For the text-containing cell, return its midpoint in [X, Y] coordinate format. 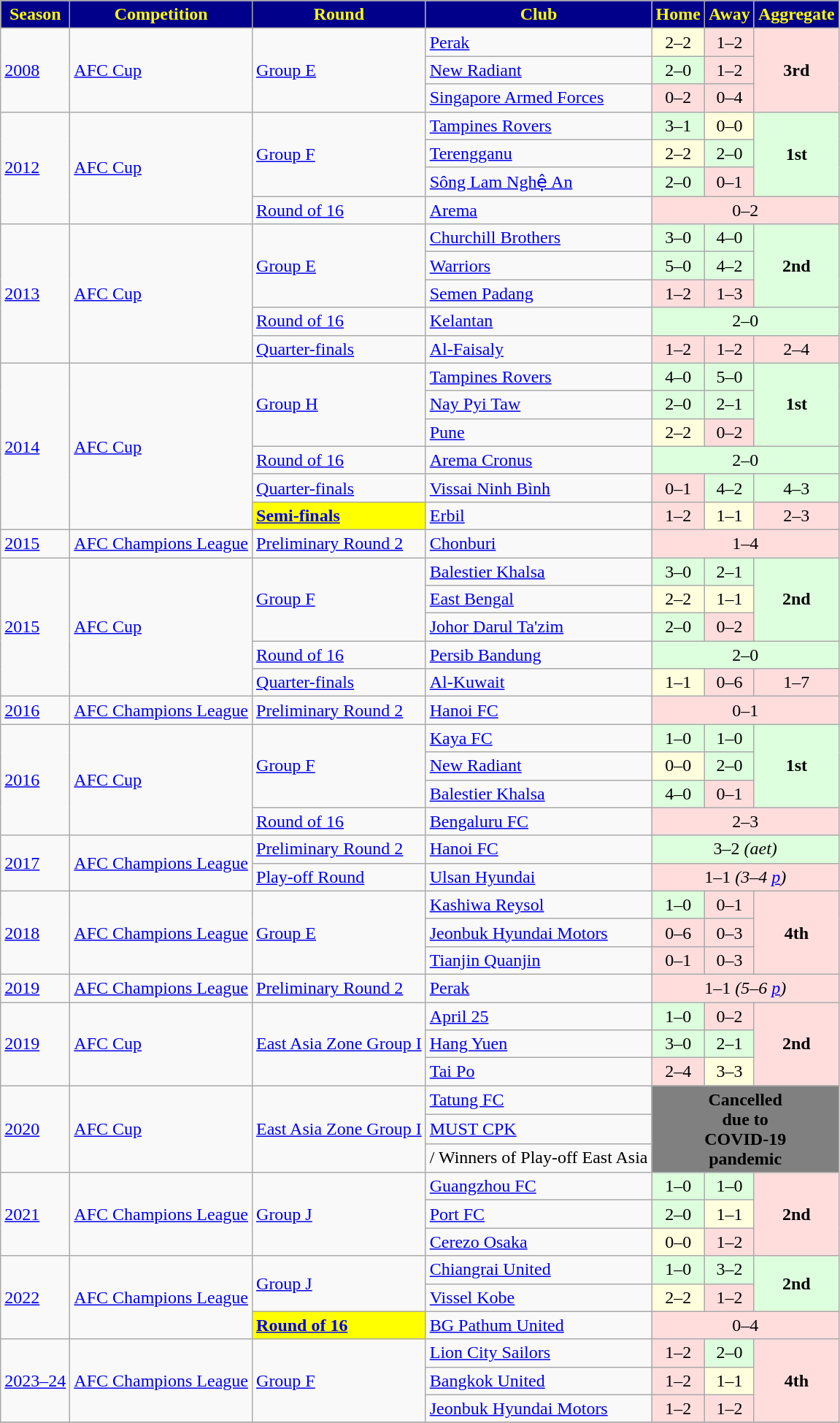
3–3 [729, 1072]
Vissel Kobe [539, 1297]
Singapore Armed Forces [539, 98]
2018 [35, 932]
Round [339, 15]
Tianjin Quanjin [539, 960]
Hang Yuen [539, 1044]
Warriors [539, 266]
2012 [35, 168]
Tatung FC [539, 1100]
Chiangrai United [539, 1270]
BG Pathum United [539, 1325]
Bangkok United [539, 1381]
Cerezo Osaka [539, 1242]
Lion City Sailors [539, 1353]
Ulsan Hyundai [539, 877]
Semen Padang [539, 294]
Play-off Round [339, 877]
Johor Darul Ta'zim [539, 627]
4–3 [796, 488]
/ Winners of Play-off East Asia [539, 1158]
1–7 [796, 683]
April 25 [539, 1016]
Arema [539, 210]
Group H [339, 404]
MUST CPK [539, 1129]
1–3 [729, 294]
3–2 (aet) [745, 849]
1–1 (5–6 p) [745, 988]
Churchill Brothers [539, 238]
Club [539, 15]
3rd [796, 70]
Port FC [539, 1214]
Arema Cronus [539, 460]
2021 [35, 1214]
Competition [161, 15]
Persib Bandung [539, 655]
2008 [35, 70]
2014 [35, 446]
Terengganu [539, 153]
Kaya FC [539, 738]
Vissai Ninh Bình [539, 488]
East Bengal [539, 599]
Kelantan [539, 321]
Kashiwa Reysol [539, 905]
2017 [35, 863]
Sông Lam Nghệ An [539, 182]
3–1 [678, 126]
Bengaluru FC [539, 821]
Nay Pyi Taw [539, 404]
Al-Kuwait [539, 683]
Chonburi [539, 543]
Cancelled due to COVID-19 pandemic [745, 1129]
Semi-finals [339, 515]
Aggregate [796, 15]
Pune [539, 432]
2013 [35, 294]
1–1 (3–4 p) [745, 877]
Away [729, 15]
Erbil [539, 515]
Al-Faisaly [539, 349]
3–2 [729, 1270]
1–4 [745, 543]
2023–24 [35, 1381]
Season [35, 15]
Tai Po [539, 1072]
2020 [35, 1129]
2022 [35, 1297]
Guangzhou FC [539, 1186]
Home [678, 15]
